Return [X, Y] of the center of cell containing provided text 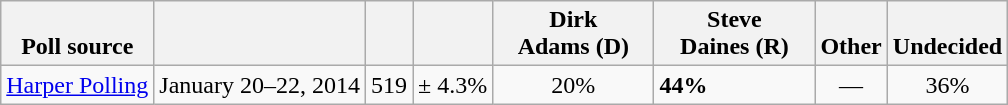
20% [574, 85]
Harper Polling [78, 85]
44% [734, 85]
36% [947, 85]
— [851, 85]
DirkAdams (D) [574, 34]
January 20–22, 2014 [260, 85]
Undecided [947, 34]
SteveDaines (R) [734, 34]
Other [851, 34]
519 [390, 85]
Poll source [78, 34]
± 4.3% [453, 85]
